From the cell containing the given text, extract its center point as (X, Y) coordinate. 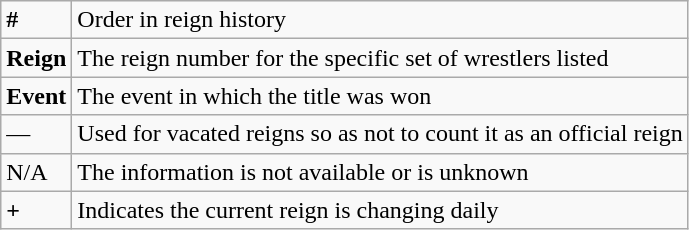
Order in reign history (380, 20)
Used for vacated reigns so as not to count it as an official reign (380, 134)
+ (36, 210)
The event in which the title was won (380, 96)
Reign (36, 58)
Event (36, 96)
Indicates the current reign is changing daily (380, 210)
The information is not available or is unknown (380, 172)
N/A (36, 172)
— (36, 134)
The reign number for the specific set of wrestlers listed (380, 58)
# (36, 20)
